Provide the (X, Y) coordinate of the cell's center where the given text is located.  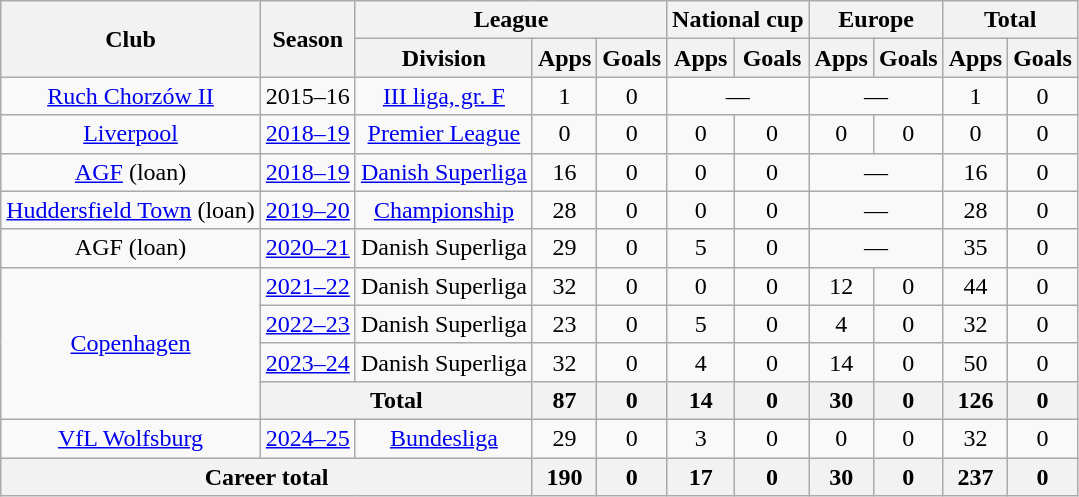
III liga, gr. F (444, 96)
126 (975, 400)
National cup (738, 20)
Premier League (444, 134)
Liverpool (131, 134)
237 (975, 477)
Europe (876, 20)
50 (975, 362)
Championship (444, 210)
190 (564, 477)
2020–21 (308, 248)
Ruch Chorzów II (131, 96)
3 (701, 438)
23 (564, 324)
35 (975, 248)
12 (841, 286)
League (510, 20)
2021–22 (308, 286)
Copenhagen (131, 343)
Bundesliga (444, 438)
87 (564, 400)
2022–23 (308, 324)
Career total (267, 477)
2019–20 (308, 210)
Huddersfield Town (loan) (131, 210)
44 (975, 286)
2015–16 (308, 96)
2023–24 (308, 362)
17 (701, 477)
VfL Wolfsburg (131, 438)
Division (444, 58)
Club (131, 39)
Season (308, 39)
2024–25 (308, 438)
